Provide the [x, y] coordinate of the cell's center where the given text is located.  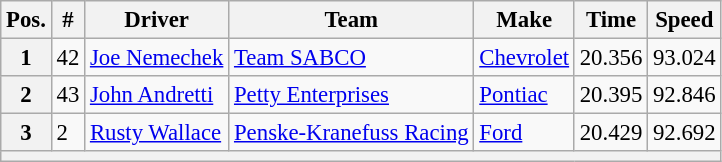
Chevrolet [524, 58]
Ford [524, 133]
20.429 [610, 133]
92.692 [684, 133]
43 [68, 95]
Make [524, 20]
John Andretti [157, 95]
92.846 [684, 95]
Petty Enterprises [352, 95]
Team [352, 20]
# [68, 20]
42 [68, 58]
20.356 [610, 58]
Joe Nemechek [157, 58]
Penske-Kranefuss Racing [352, 133]
Time [610, 20]
Driver [157, 20]
Speed [684, 20]
Pos. [26, 20]
Rusty Wallace [157, 133]
93.024 [684, 58]
Pontiac [524, 95]
Team SABCO [352, 58]
1 [26, 58]
3 [26, 133]
20.395 [610, 95]
